Determine the [X, Y] coordinate at the center of the cell enclosing the given text.  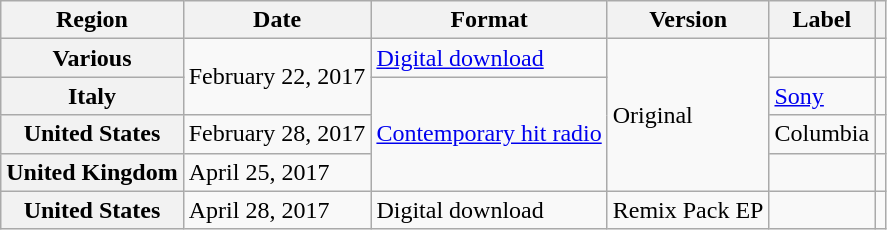
Label [822, 20]
Columbia [822, 134]
United Kingdom [92, 172]
Sony [822, 96]
Italy [92, 96]
April 28, 2017 [277, 210]
Various [92, 58]
February 28, 2017 [277, 134]
Region [92, 20]
Contemporary hit radio [489, 134]
April 25, 2017 [277, 172]
February 22, 2017 [277, 77]
Format [489, 20]
Remix Pack EP [688, 210]
Original [688, 115]
Date [277, 20]
Version [688, 20]
